Determine the [x, y] coordinate at the center of the cell enclosing the given text.  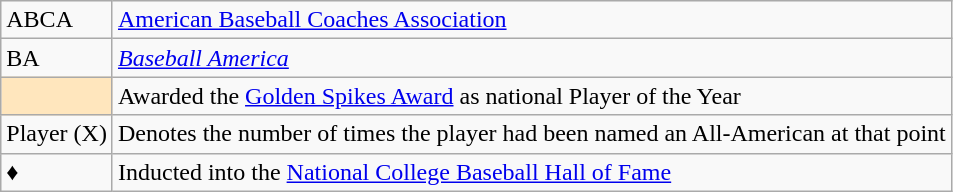
American Baseball Coaches Association [532, 20]
BA [57, 58]
Awarded the Golden Spikes Award as national Player of the Year [532, 96]
Denotes the number of times the player had been named an All-American at that point [532, 134]
ABCA [57, 20]
Baseball America [532, 58]
Player (X) [57, 134]
♦ [57, 172]
Inducted into the National College Baseball Hall of Fame [532, 172]
